Return the (x, y) coordinate for the center point of the cell that contains the specified text.  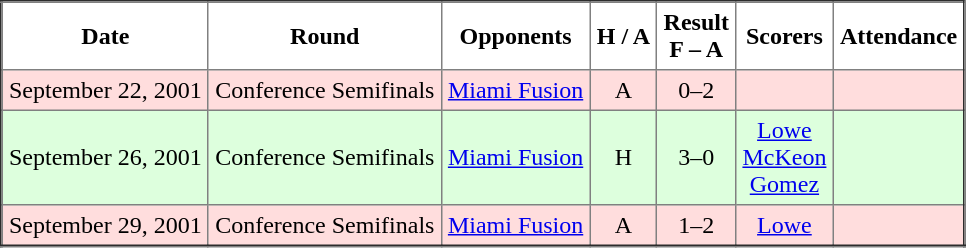
Lowe McKeon Gomez (784, 157)
Round (324, 36)
H (624, 157)
Attendance (899, 36)
ResultF – A (696, 36)
Date (106, 36)
September 29, 2001 (106, 226)
September 22, 2001 (106, 90)
3–0 (696, 157)
1–2 (696, 226)
Opponents (516, 36)
Lowe (784, 226)
0–2 (696, 90)
September 26, 2001 (106, 157)
Scorers (784, 36)
H / A (624, 36)
